From the cell containing the given text, extract its center point as [X, Y] coordinate. 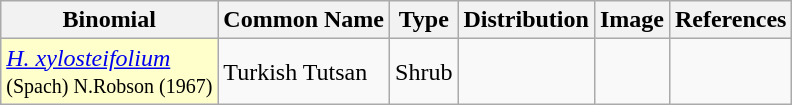
Distribution [526, 20]
Shrub [424, 72]
H. xylosteifolium(Spach) N.Robson (1967) [110, 72]
Type [424, 20]
Binomial [110, 20]
Turkish Tutsan [304, 72]
Common Name [304, 20]
Image [632, 20]
References [730, 20]
